Locate the cell with the specified text and output its (X, Y) center coordinate. 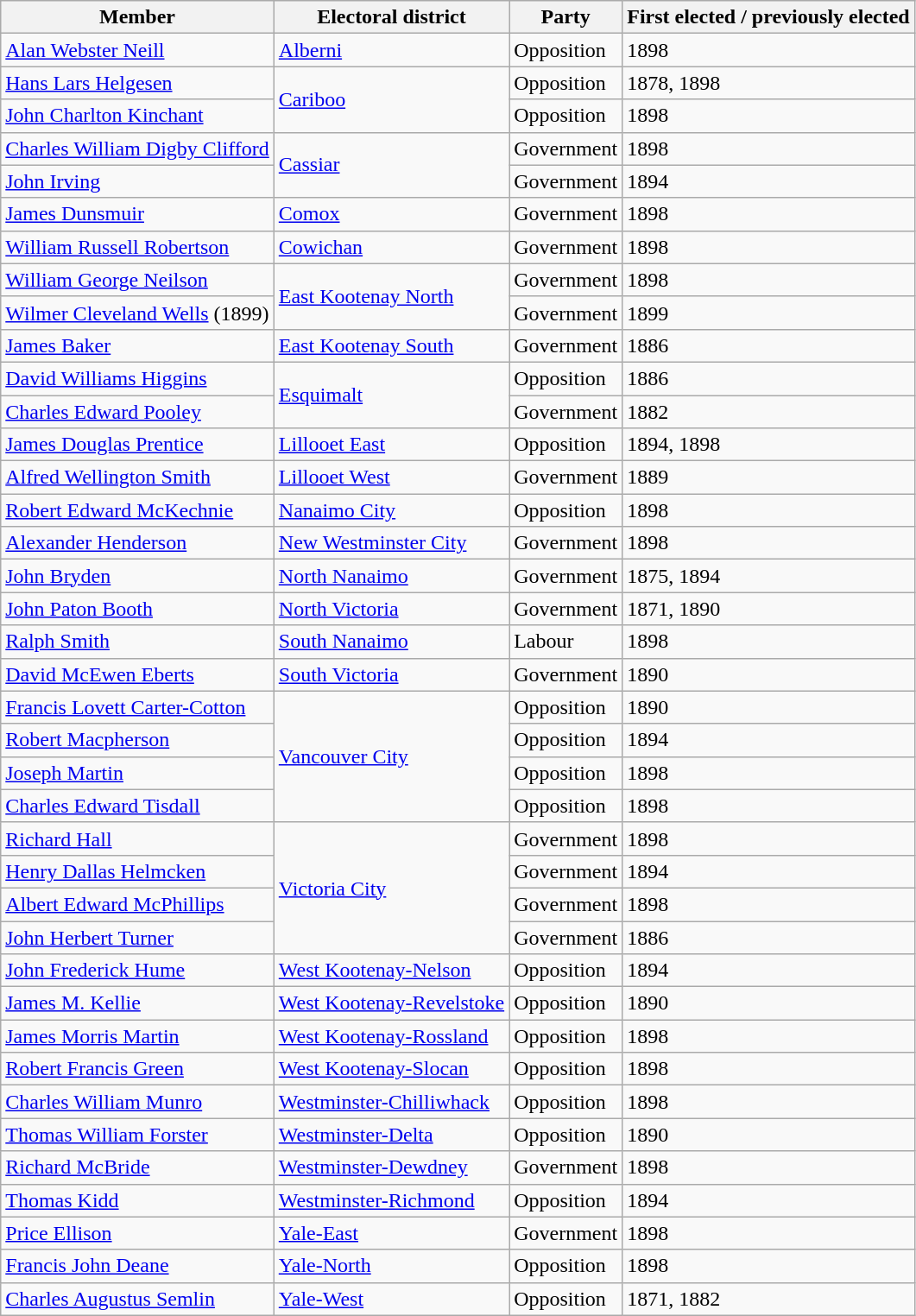
Lillooet East (391, 445)
Comox (391, 214)
Robert Edward McKechnie (138, 510)
Electoral district (391, 17)
Charles Augustus Semlin (138, 1299)
1875, 1894 (768, 576)
North Nanaimo (391, 576)
Thomas Kidd (138, 1200)
1871, 1890 (768, 609)
Westminster-Chilliwhack (391, 1102)
Cariboo (391, 99)
1878, 1898 (768, 83)
David McEwen Eberts (138, 674)
Francis John Deane (138, 1266)
James Baker (138, 345)
Francis Lovett Carter-Cotton (138, 707)
West Kootenay-Slocan (391, 1069)
James Dunsmuir (138, 214)
John Frederick Hume (138, 971)
Nanaimo City (391, 510)
Robert Macpherson (138, 740)
South Nanaimo (391, 642)
Alexander Henderson (138, 543)
Lillooet West (391, 478)
West Kootenay-Nelson (391, 971)
First elected / previously elected (768, 17)
John Charlton Kinchant (138, 116)
Ralph Smith (138, 642)
East Kootenay North (391, 296)
Cassiar (391, 165)
Alan Webster Neill (138, 50)
James M. Kellie (138, 1003)
William George Neilson (138, 280)
Alfred Wellington Smith (138, 478)
Esquimalt (391, 395)
Alberni (391, 50)
Vancouver City (391, 756)
John Paton Booth (138, 609)
Victoria City (391, 888)
New Westminster City (391, 543)
Westminster-Delta (391, 1135)
Yale-East (391, 1233)
1889 (768, 478)
West Kootenay-Rossland (391, 1036)
John Bryden (138, 576)
Westminster-Dewdney (391, 1167)
Joseph Martin (138, 773)
East Kootenay South (391, 345)
South Victoria (391, 674)
John Irving (138, 181)
1899 (768, 313)
1871, 1882 (768, 1299)
Charles Edward Tisdall (138, 806)
Charles William Munro (138, 1102)
Hans Lars Helgesen (138, 83)
Yale-North (391, 1266)
North Victoria (391, 609)
1894, 1898 (768, 445)
Robert Francis Green (138, 1069)
Price Ellison (138, 1233)
William Russell Robertson (138, 247)
Richard McBride (138, 1167)
Thomas William Forster (138, 1135)
West Kootenay-Revelstoke (391, 1003)
Albert Edward McPhillips (138, 904)
Labour (566, 642)
John Herbert Turner (138, 937)
Henry Dallas Helmcken (138, 871)
Party (566, 17)
James Morris Martin (138, 1036)
Cowichan (391, 247)
James Douglas Prentice (138, 445)
Charles William Digby Clifford (138, 149)
Yale-West (391, 1299)
Wilmer Cleveland Wells (1899) (138, 313)
1882 (768, 412)
David Williams Higgins (138, 378)
Charles Edward Pooley (138, 412)
Westminster-Richmond (391, 1200)
Richard Hall (138, 838)
Member (138, 17)
